Detect which cell encompasses the target text, then output its (X, Y) center coordinate. 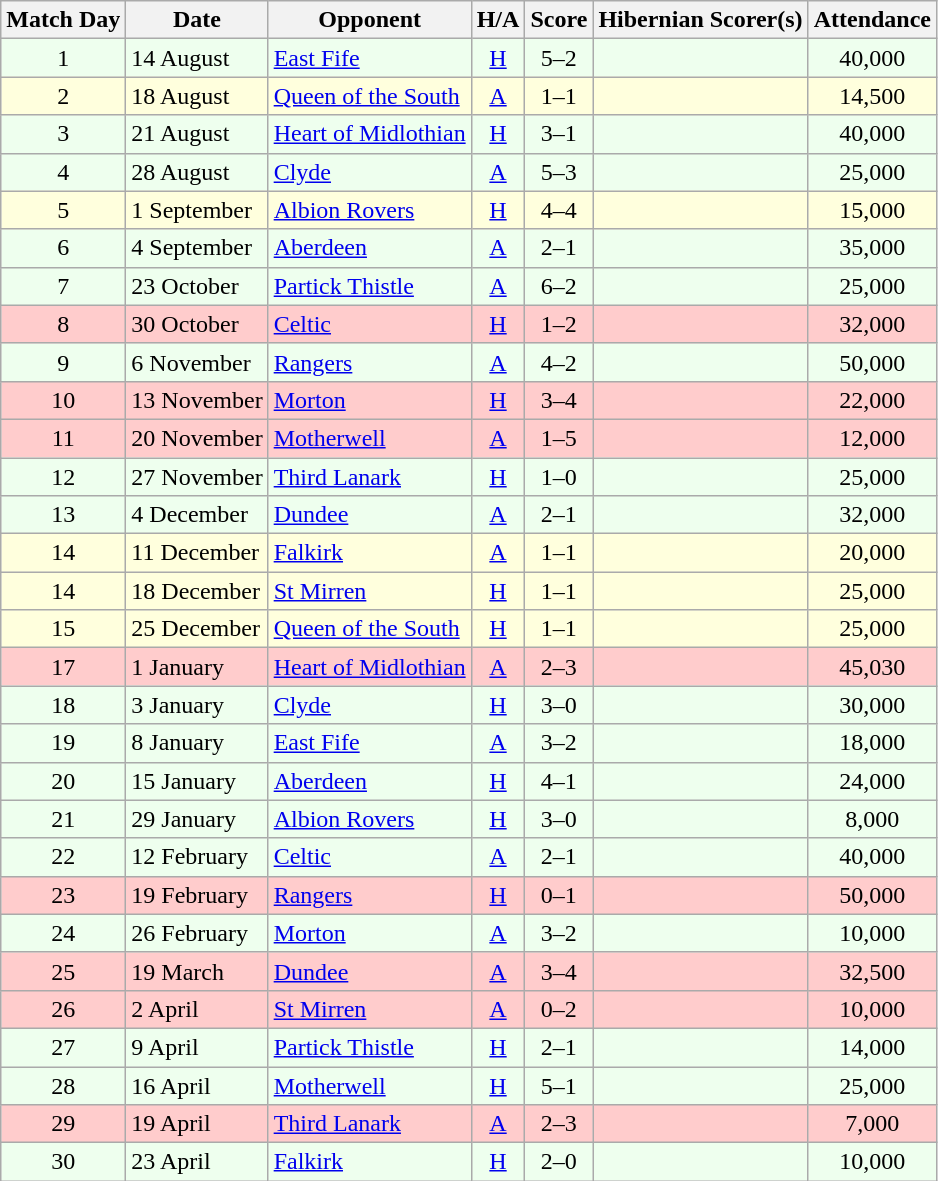
28 (64, 1085)
5–1 (559, 1085)
45,030 (872, 667)
18 (64, 705)
H/A (498, 20)
Score (559, 20)
3 January (197, 705)
18 August (197, 96)
19 (64, 743)
3 (64, 134)
Attendance (872, 20)
32,500 (872, 971)
16 April (197, 1085)
1–5 (559, 438)
7 (64, 286)
22,000 (872, 400)
12,000 (872, 438)
2 (64, 96)
23 October (197, 286)
29 (64, 1124)
21 (64, 819)
13 (64, 515)
6 (64, 248)
25 December (197, 629)
19 April (197, 1124)
26 February (197, 933)
12 (64, 477)
15,000 (872, 210)
26 (64, 1009)
7,000 (872, 1124)
11 (64, 438)
9 April (197, 1047)
25 (64, 971)
20 November (197, 438)
29 January (197, 819)
30,000 (872, 705)
4–4 (559, 210)
23 April (197, 1162)
13 November (197, 400)
14 August (197, 58)
4 September (197, 248)
2 April (197, 1009)
Opponent (370, 20)
30 October (197, 324)
0–2 (559, 1009)
4 December (197, 515)
19 February (197, 895)
9 (64, 362)
5–2 (559, 58)
20 (64, 781)
24 (64, 933)
10 (64, 400)
18,000 (872, 743)
19 March (197, 971)
27 (64, 1047)
15 January (197, 781)
4–2 (559, 362)
0–1 (559, 895)
18 December (197, 591)
22 (64, 857)
6–2 (559, 286)
24,000 (872, 781)
4 (64, 172)
Match Day (64, 20)
21 August (197, 134)
8,000 (872, 819)
30 (64, 1162)
17 (64, 667)
27 November (197, 477)
6 November (197, 362)
Date (197, 20)
5 (64, 210)
1 September (197, 210)
3–1 (559, 134)
1 (64, 58)
11 December (197, 553)
5–3 (559, 172)
2–0 (559, 1162)
Hibernian Scorer(s) (700, 20)
4–1 (559, 781)
15 (64, 629)
1–2 (559, 324)
12 February (197, 857)
1–0 (559, 477)
14,000 (872, 1047)
35,000 (872, 248)
8 (64, 324)
23 (64, 895)
14,500 (872, 96)
8 January (197, 743)
1 January (197, 667)
28 August (197, 172)
20,000 (872, 553)
